Detect which cell encompasses the target text, then output its [X, Y] center coordinate. 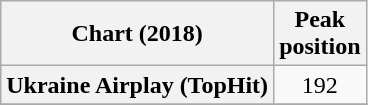
Peakposition [320, 34]
192 [320, 85]
Chart (2018) [138, 34]
Ukraine Airplay (TopHit) [138, 85]
